Identify which cell holds the provided text, then report its (x, y) central coordinate. 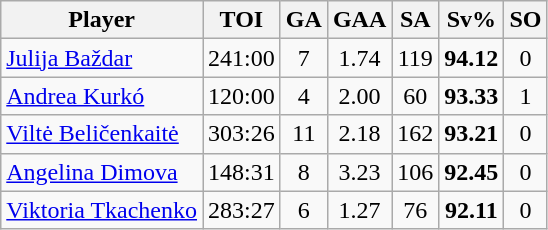
106 (416, 172)
303:26 (242, 134)
GA (304, 20)
93.21 (472, 134)
1.27 (359, 210)
Angelina Dimova (102, 172)
1 (526, 96)
TOI (242, 20)
7 (304, 58)
2.00 (359, 96)
162 (416, 134)
120:00 (242, 96)
94.12 (472, 58)
Player (102, 20)
148:31 (242, 172)
92.45 (472, 172)
Andrea Kurkó (102, 96)
3.23 (359, 172)
8 (304, 172)
GAA (359, 20)
60 (416, 96)
Julija Baždar (102, 58)
2.18 (359, 134)
241:00 (242, 58)
Viltė Beličenkaitė (102, 134)
Viktoria Tkachenko (102, 210)
283:27 (242, 210)
SO (526, 20)
76 (416, 210)
119 (416, 58)
93.33 (472, 96)
1.74 (359, 58)
4 (304, 96)
6 (304, 210)
11 (304, 134)
SA (416, 20)
92.11 (472, 210)
Sv% (472, 20)
